Extract the [X, Y] coordinate from the center of the cell holding the provided text.  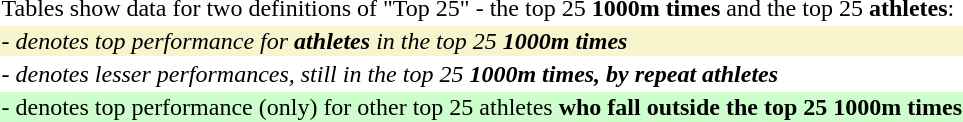
- denotes lesser performances, still in the top 25 1000m times, by repeat athletes [482, 74]
- denotes top performance (only) for other top 25 athletes who fall outside the top 25 1000m times [482, 107]
- denotes top performance for athletes in the top 25 1000m times [482, 41]
